Return (X, Y) of the center of cell containing provided text 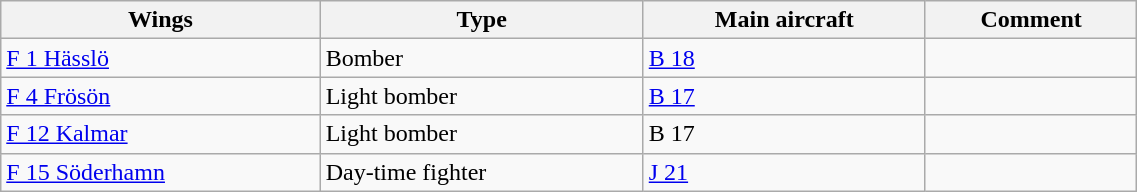
Bomber (482, 58)
J 21 (784, 172)
F 15 Söderhamn (160, 172)
Comment (1031, 20)
F 1 Hässlö (160, 58)
Day-time fighter (482, 172)
Wings (160, 20)
Type (482, 20)
F 12 Kalmar (160, 134)
Main aircraft (784, 20)
F 4 Frösön (160, 96)
B 18 (784, 58)
